Determine the [x, y] coordinate at the center of the cell enclosing the given text.  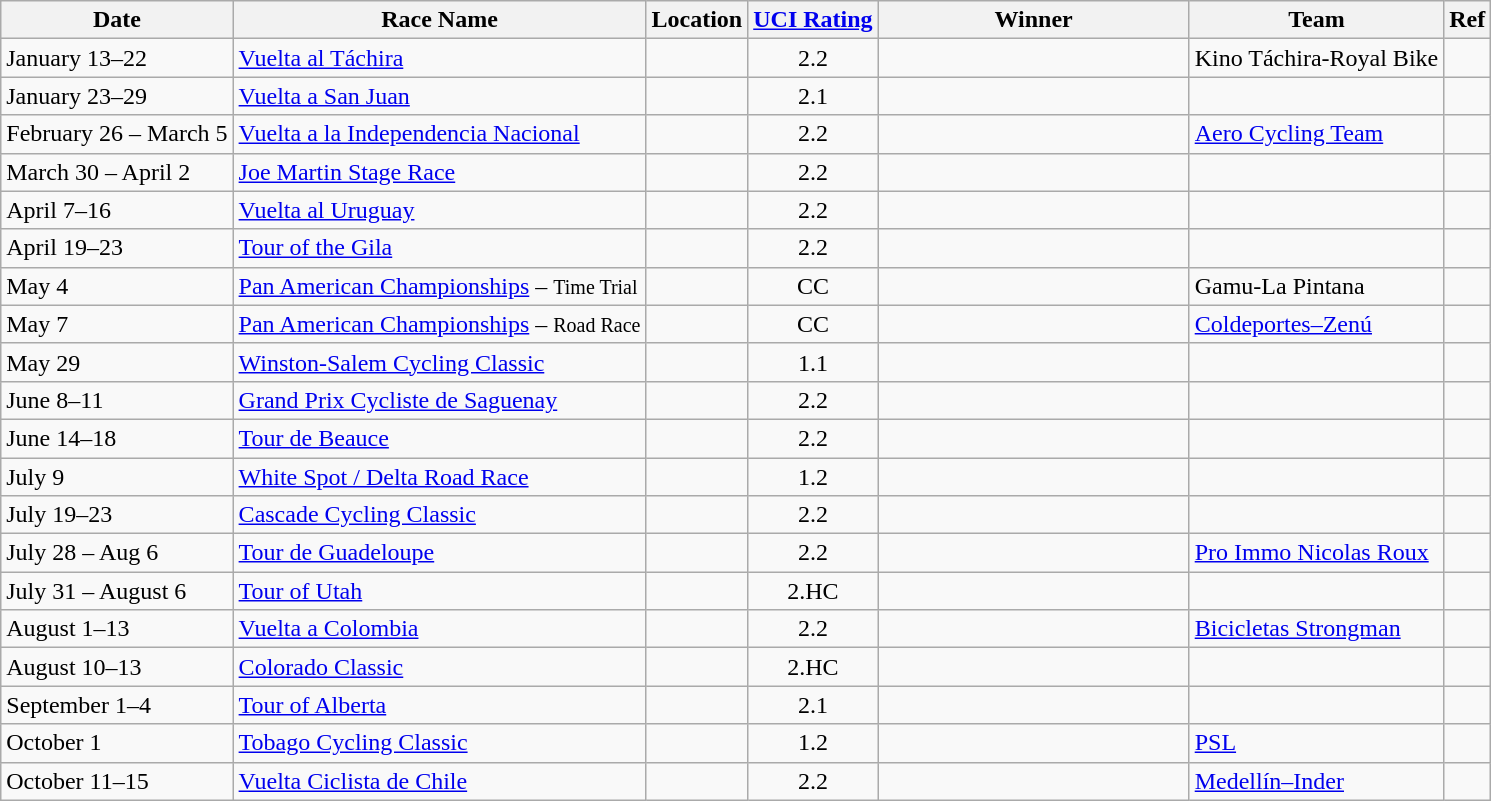
Vuelta al Táchira [440, 58]
Gamu-La Pintana [1316, 286]
Vuelta a Colombia [440, 629]
Tour de Guadeloupe [440, 553]
Vuelta al Uruguay [440, 210]
February 26 – March 5 [117, 134]
Tour of the Gila [440, 248]
Colorado Classic [440, 667]
September 1–4 [117, 705]
Tour of Utah [440, 591]
Team [1316, 20]
UCI Rating [813, 20]
Pan American Championships – Road Race [440, 324]
Coldeportes–Zenú [1316, 324]
Kino Táchira-Royal Bike [1316, 58]
July 28 – Aug 6 [117, 553]
August 10–13 [117, 667]
Pro Immo Nicolas Roux [1316, 553]
Winston-Salem Cycling Classic [440, 362]
Pan American Championships – Time Trial [440, 286]
Bicicletas Strongman [1316, 629]
April 7–16 [117, 210]
Tour of Alberta [440, 705]
Date [117, 20]
March 30 – April 2 [117, 172]
May 7 [117, 324]
Tour de Beauce [440, 438]
June 14–18 [117, 438]
PSL [1316, 743]
May 4 [117, 286]
Grand Prix Cycliste de Saguenay [440, 400]
Vuelta a San Juan [440, 96]
Ref [1468, 20]
July 19–23 [117, 515]
Race Name [440, 20]
1.1 [813, 362]
June 8–11 [117, 400]
Vuelta Ciclista de Chile [440, 781]
Cascade Cycling Classic [440, 515]
Location [697, 20]
Winner [1034, 20]
January 23–29 [117, 96]
April 19–23 [117, 248]
Joe Martin Stage Race [440, 172]
White Spot / Delta Road Race [440, 477]
August 1–13 [117, 629]
October 1 [117, 743]
Medellín–Inder [1316, 781]
October 11–15 [117, 781]
July 9 [117, 477]
Tobago Cycling Classic [440, 743]
May 29 [117, 362]
July 31 – August 6 [117, 591]
Vuelta a la Independencia Nacional [440, 134]
Aero Cycling Team [1316, 134]
January 13–22 [117, 58]
